Output the [x, y] coordinate of the center of the cell containing the given text.  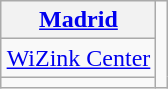
Madrid [78, 20]
WiZink Center [78, 58]
